Return the [X, Y] coordinate for the center point of the cell that contains the specified text.  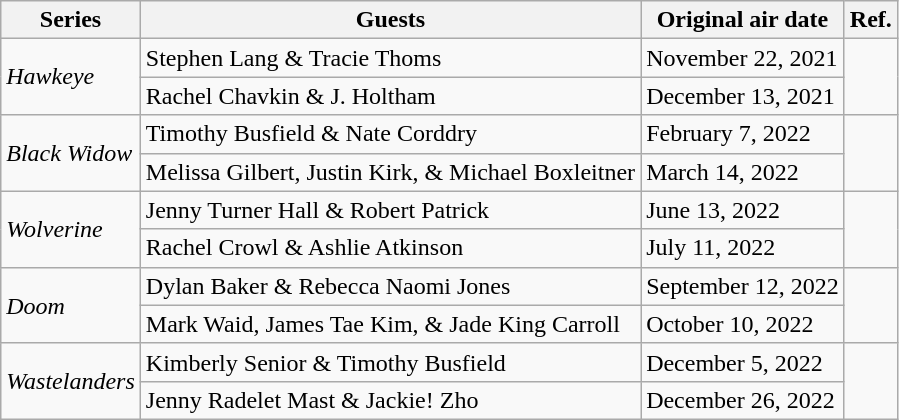
June 13, 2022 [743, 210]
Wastelanders [71, 381]
February 7, 2022 [743, 134]
Guests [390, 20]
Series [71, 20]
Stephen Lang & Tracie Thoms [390, 58]
Jenny Turner Hall & Robert Patrick [390, 210]
October 10, 2022 [743, 324]
Rachel Chavkin & J. Holtham [390, 96]
Ref. [870, 20]
September 12, 2022 [743, 286]
March 14, 2022 [743, 172]
Wolverine [71, 229]
December 13, 2021 [743, 96]
Jenny Radelet Mast & Jackie! Zho [390, 400]
Melissa Gilbert, Justin Kirk, & Michael Boxleitner [390, 172]
Timothy Busfield & Nate Corddry [390, 134]
Mark Waid, James Tae Kim, & Jade King Carroll [390, 324]
December 5, 2022 [743, 362]
Rachel Crowl & Ashlie Atkinson [390, 248]
December 26, 2022 [743, 400]
Dylan Baker & Rebecca Naomi Jones [390, 286]
July 11, 2022 [743, 248]
November 22, 2021 [743, 58]
Kimberly Senior & Timothy Busfield [390, 362]
Original air date [743, 20]
Hawkeye [71, 77]
Doom [71, 305]
Black Widow [71, 153]
